Identify which cell holds the provided text, then report its (X, Y) central coordinate. 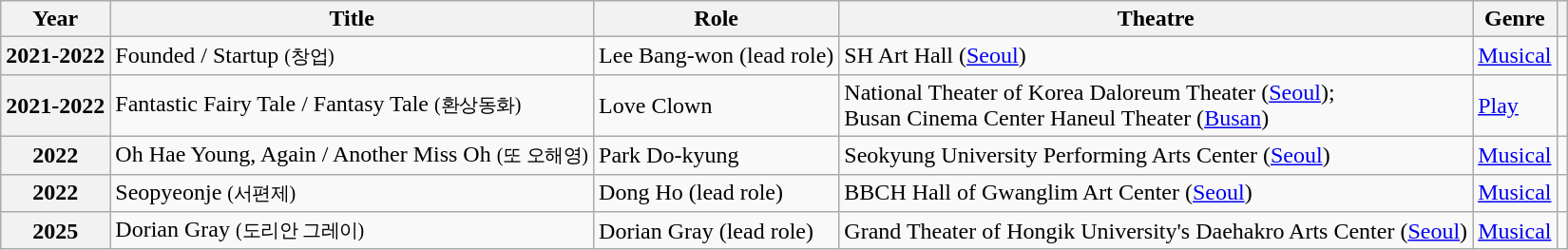
National Theater of Korea Daloreum Theater (Seoul); Busan Cinema Center Haneul Theater (Busan) (1156, 105)
Year (55, 19)
Genre (1515, 19)
Park Do-kyung (717, 155)
Love Clown (717, 105)
Seokyung University Performing Arts Center (Seoul) (1156, 155)
Dorian Gray (lead role) (717, 231)
Grand Theater of Hongik University's Daehakro Arts Center (Seoul) (1156, 231)
Play (1515, 105)
BBCH Hall of Gwanglim Art Center (Seoul) (1156, 193)
Theatre (1156, 19)
SH Art Hall (Seoul) (1156, 56)
Seopyeonje (서편제) (352, 193)
Dorian Gray (도리안 그레이) (352, 231)
2025 (55, 231)
Oh Hae Young, Again / Another Miss Oh (또 오해영) (352, 155)
Lee Bang-won (lead role) (717, 56)
Dong Ho (lead role) (717, 193)
Title (352, 19)
Fantastic Fairy Tale / Fantasy Tale (환상동화) (352, 105)
Role (717, 19)
Founded / Startup (창업) (352, 56)
